Scan for the cell matching the given text and deliver its (x, y) coordinate at center. 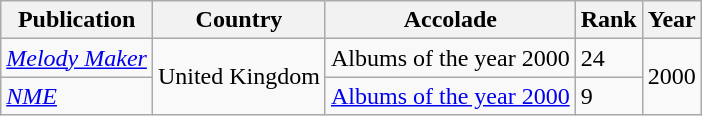
24 (608, 58)
Publication (77, 20)
9 (608, 96)
Year (672, 20)
Accolade (450, 20)
Country (238, 20)
United Kingdom (238, 77)
Rank (608, 20)
NME (77, 96)
2000 (672, 77)
Melody Maker (77, 58)
